Return the [X, Y] coordinate for the center point of the cell that contains the specified text.  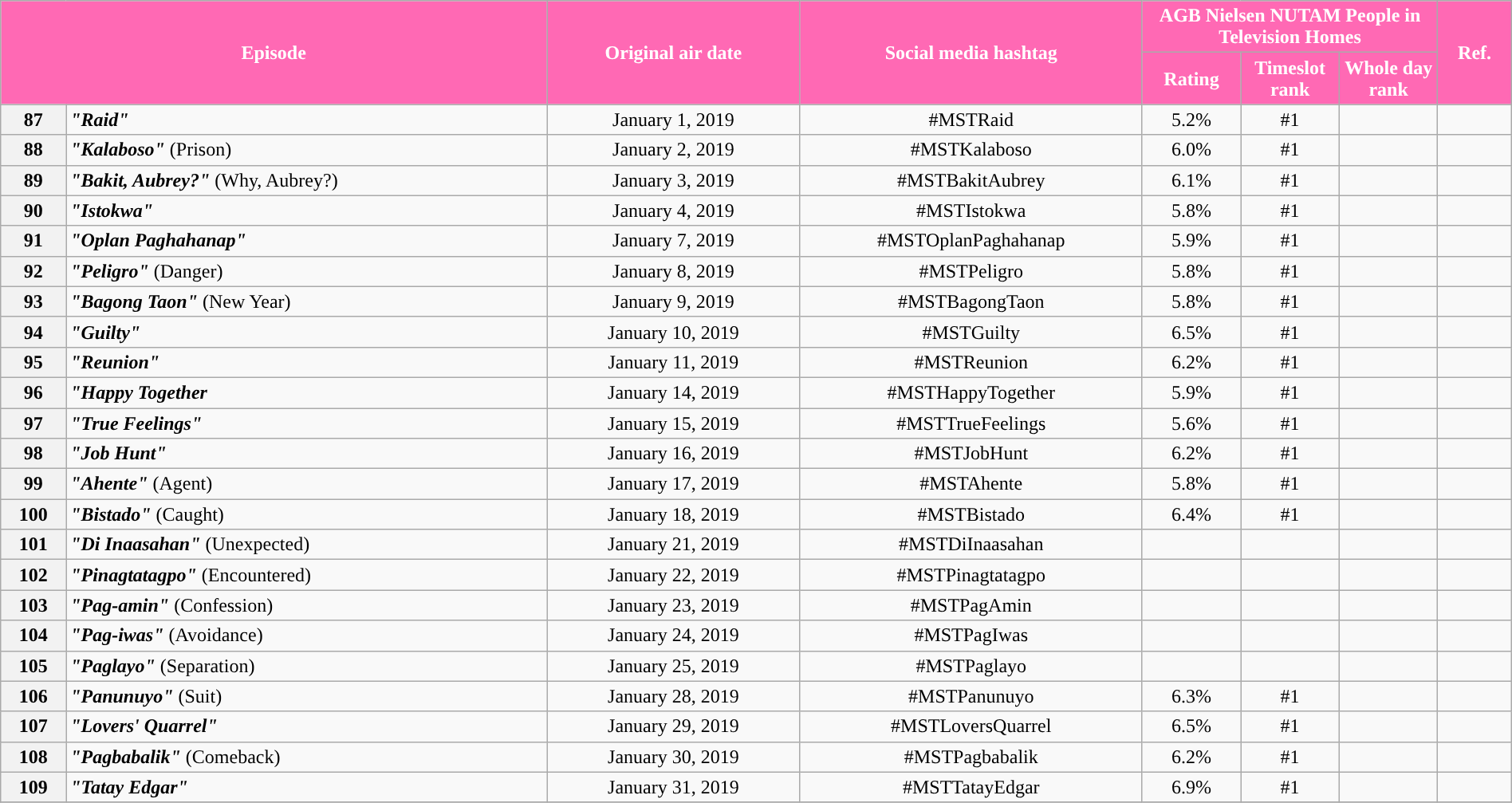
January 9, 2019 [674, 301]
"Pinagtatagpo" (Encountered) [306, 575]
January 21, 2019 [674, 545]
Ref. [1475, 53]
#MSTKalaboso [971, 150]
Episode [274, 53]
January 1, 2019 [674, 120]
January 24, 2019 [674, 636]
103 [33, 605]
#MSTBistado [971, 514]
"Pag-amin" (Confession) [306, 605]
January 8, 2019 [674, 271]
January 28, 2019 [674, 696]
"Happy Together [306, 392]
5.6% [1191, 423]
99 [33, 484]
January 22, 2019 [674, 575]
"Bistado" (Caught) [306, 514]
#MSTPanunuyo [971, 696]
January 11, 2019 [674, 362]
#MSTPagbabalik [971, 757]
104 [33, 636]
"Bakit, Aubrey?" (Why, Aubrey?) [306, 180]
97 [33, 423]
January 2, 2019 [674, 150]
6.3% [1191, 696]
105 [33, 666]
#MSTPeligro [971, 271]
95 [33, 362]
98 [33, 454]
#MSTHappyTogether [971, 392]
January 3, 2019 [674, 180]
"Job Hunt" [306, 454]
"Panunuyo" (Suit) [306, 696]
#MSTReunion [971, 362]
"Istokwa" [306, 211]
#MSTDiInaasahan [971, 545]
Rating [1191, 78]
#MSTOplanPaghahanap [971, 241]
Whole dayrank [1388, 78]
January 14, 2019 [674, 392]
January 10, 2019 [674, 332]
88 [33, 150]
"Guilty" [306, 332]
Social media hashtag [971, 53]
#MSTAhente [971, 484]
107 [33, 726]
#MSTPagIwas [971, 636]
January 29, 2019 [674, 726]
6.9% [1191, 787]
91 [33, 241]
109 [33, 787]
106 [33, 696]
"Pag-iwas" (Avoidance) [306, 636]
"Kalaboso" (Prison) [306, 150]
#MSTRaid [971, 120]
"Lovers' Quarrel" [306, 726]
6.0% [1191, 150]
January 4, 2019 [674, 211]
January 18, 2019 [674, 514]
"Oplan Paghahanap" [306, 241]
#MSTGuilty [971, 332]
#MSTTatayEdgar [971, 787]
6.1% [1191, 180]
Original air date [674, 53]
94 [33, 332]
"Ahente" (Agent) [306, 484]
#MSTTrueFeelings [971, 423]
January 31, 2019 [674, 787]
AGB Nielsen NUTAM People in Television Homes [1290, 27]
#MSTJobHunt [971, 454]
108 [33, 757]
Timeslotrank [1290, 78]
January 17, 2019 [674, 484]
January 16, 2019 [674, 454]
#MSTLoversQuarrel [971, 726]
5.2% [1191, 120]
93 [33, 301]
100 [33, 514]
"Paglayo" (Separation) [306, 666]
96 [33, 392]
90 [33, 211]
"Tatay Edgar" [306, 787]
January 25, 2019 [674, 666]
January 7, 2019 [674, 241]
"True Feelings" [306, 423]
89 [33, 180]
"Reunion" [306, 362]
"Bagong Taon" (New Year) [306, 301]
January 23, 2019 [674, 605]
92 [33, 271]
January 15, 2019 [674, 423]
#MSTIstokwa [971, 211]
"Di Inaasahan" (Unexpected) [306, 545]
87 [33, 120]
January 30, 2019 [674, 757]
#MSTPagAmin [971, 605]
"Raid" [306, 120]
102 [33, 575]
#MSTPinagtatagpo [971, 575]
"Pagbabalik" (Comeback) [306, 757]
"Peligro" (Danger) [306, 271]
#MSTBakitAubrey [971, 180]
6.4% [1191, 514]
101 [33, 545]
#MSTPaglayo [971, 666]
#MSTBagongTaon [971, 301]
